Search for the cell housing the specified text and yield its (x, y) center coordinate. 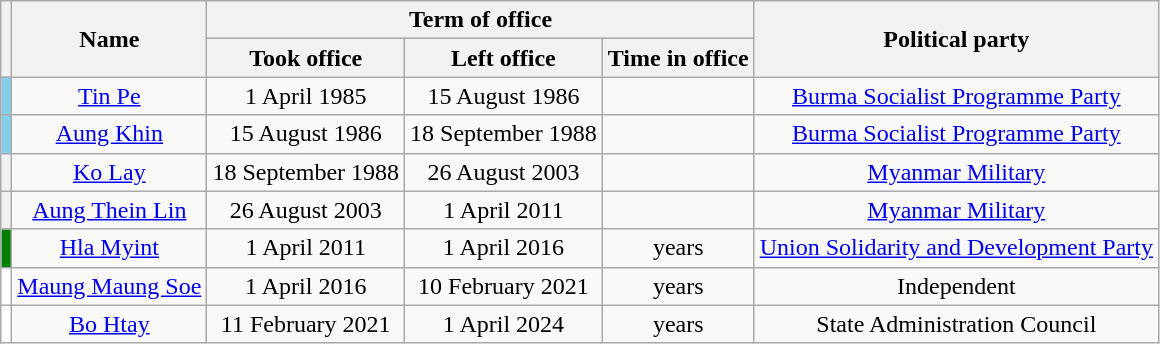
10 February 2021 (504, 286)
Union Solidarity and Development Party (956, 248)
Independent (956, 286)
11 February 2021 (306, 324)
Political party (956, 39)
1 April 1985 (306, 96)
Name (110, 39)
Left office (504, 58)
Aung Khin (110, 134)
Time in office (678, 58)
Took office (306, 58)
State Administration Council (956, 324)
Tin Pe (110, 96)
Ko Lay (110, 172)
Aung Thein Lin (110, 210)
Maung Maung Soe (110, 286)
Term of office (480, 20)
1 April 2024 (504, 324)
Hla Myint (110, 248)
Bo Htay (110, 324)
